Locate the cell with the specified text and output its [x, y] center coordinate. 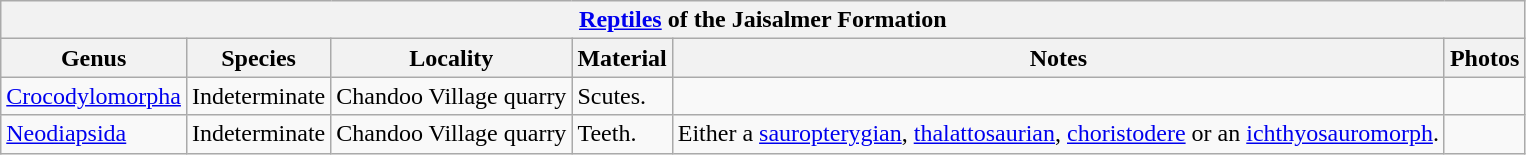
Reptiles of the Jaisalmer Formation [763, 20]
Material [622, 58]
Locality [452, 58]
Species [258, 58]
Either a sauropterygian, thalattosaurian, choristodere or an ichthyosauromorph. [1058, 134]
Neodiapsida [94, 134]
Photos [1484, 58]
Scutes. [622, 96]
Genus [94, 58]
Teeth. [622, 134]
Notes [1058, 58]
Crocodylomorpha [94, 96]
